Provide the (X, Y) coordinate of the cell's center where the given text is located.  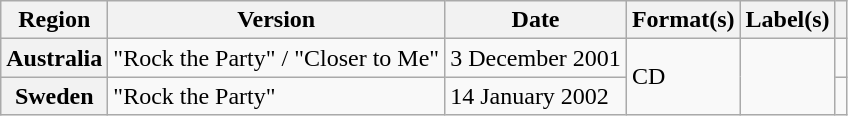
Date (536, 20)
Label(s) (788, 20)
"Rock the Party" (276, 96)
Australia (54, 58)
"Rock the Party" / "Closer to Me" (276, 58)
Version (276, 20)
CD (683, 77)
3 December 2001 (536, 58)
Region (54, 20)
Format(s) (683, 20)
Sweden (54, 96)
14 January 2002 (536, 96)
